Locate the cell with the specified text and output its (x, y) center coordinate. 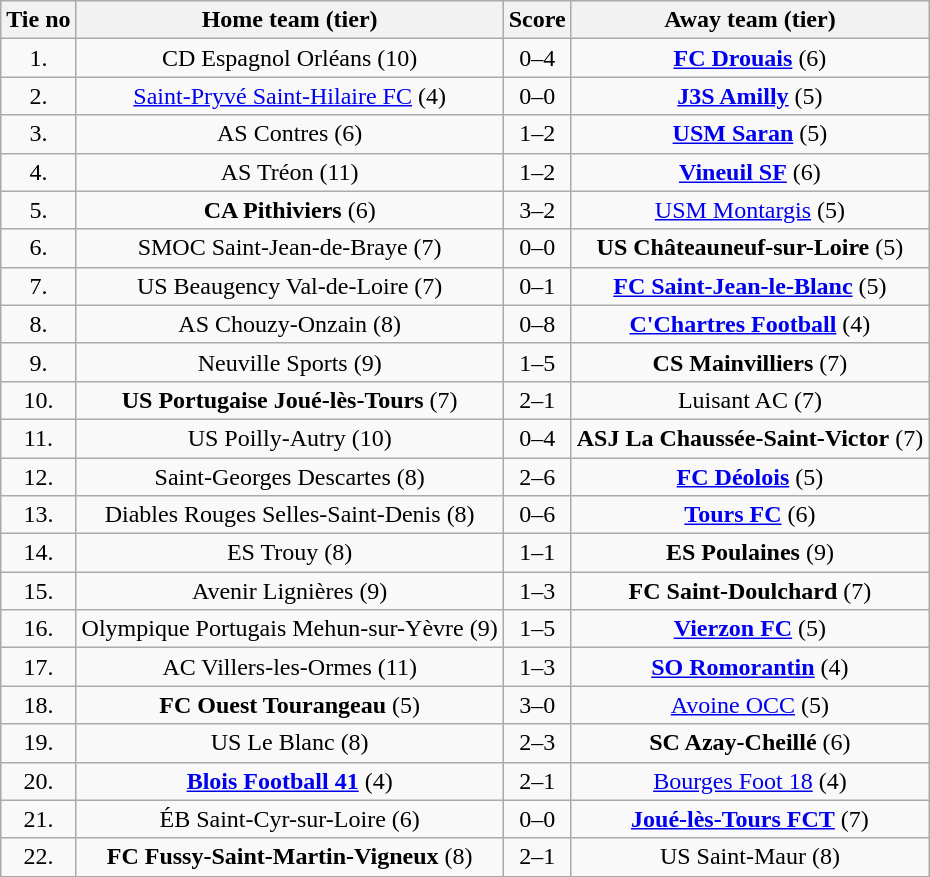
ÉB Saint-Cyr-sur-Loire (6) (290, 819)
0–1 (537, 286)
Tie no (38, 20)
4. (38, 172)
19. (38, 743)
CS Mainvilliers (7) (750, 362)
FC Ouest Tourangeau (5) (290, 705)
16. (38, 629)
Home team (tier) (290, 20)
1. (38, 58)
US Châteauneuf-sur-Loire (5) (750, 248)
6. (38, 248)
5. (38, 210)
FC Saint-Jean-le-Blanc (5) (750, 286)
Avenir Lignières (9) (290, 591)
Saint-Pryvé Saint-Hilaire FC (4) (290, 96)
SMOC Saint-Jean-de-Braye (7) (290, 248)
C'Chartres Football (4) (750, 324)
AS Tréon (11) (290, 172)
Blois Football 41 (4) (290, 781)
20. (38, 781)
Bourges Foot 18 (4) (750, 781)
Joué-lès-Tours FCT (7) (750, 819)
7. (38, 286)
8. (38, 324)
AS Contres (6) (290, 134)
1–1 (537, 553)
AC Villers-les-Ormes (11) (290, 667)
CA Pithiviers (6) (290, 210)
0–6 (537, 515)
15. (38, 591)
FC Saint-Doulchard (7) (750, 591)
2–6 (537, 477)
SC Azay-Cheillé (6) (750, 743)
FC Fussy-Saint-Martin-Vigneux (8) (290, 857)
12. (38, 477)
10. (38, 400)
J3S Amilly (5) (750, 96)
Avoine OCC (5) (750, 705)
11. (38, 438)
21. (38, 819)
0–8 (537, 324)
Neuville Sports (9) (290, 362)
Vineuil SF (6) (750, 172)
2–3 (537, 743)
Vierzon FC (5) (750, 629)
USM Saran (5) (750, 134)
ES Poulaines (9) (750, 553)
13. (38, 515)
18. (38, 705)
USM Montargis (5) (750, 210)
US Beaugency Val-de-Loire (7) (290, 286)
ES Trouy (8) (290, 553)
2. (38, 96)
Away team (tier) (750, 20)
3–2 (537, 210)
14. (38, 553)
Saint-Georges Descartes (8) (290, 477)
SO Romorantin (4) (750, 667)
ASJ La Chaussée-Saint-Victor (7) (750, 438)
Luisant AC (7) (750, 400)
FC Drouais (6) (750, 58)
22. (38, 857)
9. (38, 362)
Olympique Portugais Mehun-sur-Yèvre (9) (290, 629)
Score (537, 20)
AS Chouzy-Onzain (8) (290, 324)
CD Espagnol Orléans (10) (290, 58)
US Poilly-Autry (10) (290, 438)
Diables Rouges Selles-Saint-Denis (8) (290, 515)
3–0 (537, 705)
US Saint-Maur (8) (750, 857)
3. (38, 134)
US Le Blanc (8) (290, 743)
US Portugaise Joué-lès-Tours (7) (290, 400)
FC Déolois (5) (750, 477)
Tours FC (6) (750, 515)
17. (38, 667)
